Find where the given text appears and provide that cell's center as (X, Y) coordinate. 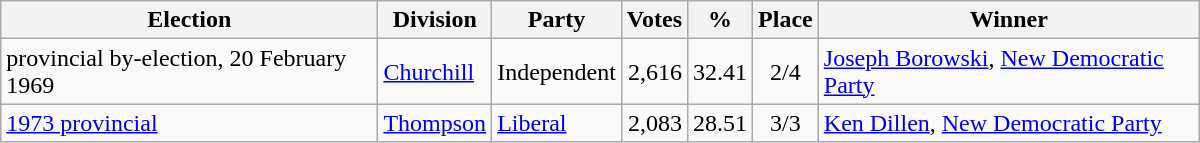
2,083 (654, 123)
Division (435, 20)
provincial by-election, 20 February 1969 (190, 72)
% (720, 20)
Churchill (435, 72)
Independent (557, 72)
2/4 (786, 72)
Votes (654, 20)
Joseph Borowski, New Democratic Party (1008, 72)
Party (557, 20)
Election (190, 20)
1973 provincial (190, 123)
2,616 (654, 72)
3/3 (786, 123)
Thompson (435, 123)
Liberal (557, 123)
Winner (1008, 20)
32.41 (720, 72)
Place (786, 20)
28.51 (720, 123)
Ken Dillen, New Democratic Party (1008, 123)
